Search for the cell housing the specified text and yield its [X, Y] center coordinate. 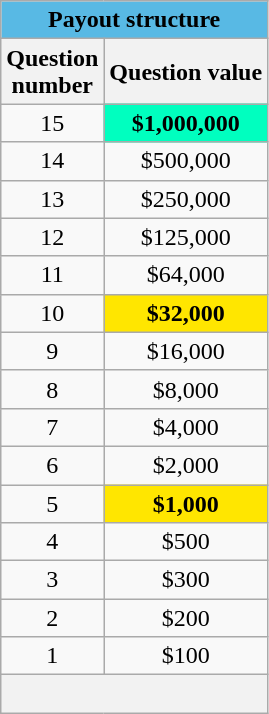
$500 [186, 542]
4 [52, 542]
10 [52, 313]
$100 [186, 656]
$250,000 [186, 199]
$2,000 [186, 465]
$32,000 [186, 313]
7 [52, 427]
12 [52, 237]
9 [52, 351]
Question value [186, 72]
$8,000 [186, 389]
$1,000,000 [186, 123]
13 [52, 199]
5 [52, 503]
$125,000 [186, 237]
3 [52, 580]
$64,000 [186, 275]
$300 [186, 580]
2 [52, 618]
Payout structure [134, 20]
14 [52, 161]
11 [52, 275]
$4,000 [186, 427]
$200 [186, 618]
$16,000 [186, 351]
6 [52, 465]
$1,000 [186, 503]
15 [52, 123]
$500,000 [186, 161]
1 [52, 656]
8 [52, 389]
Questionnumber [52, 72]
